Find where the given text appears and provide that cell's center as [X, Y] coordinate. 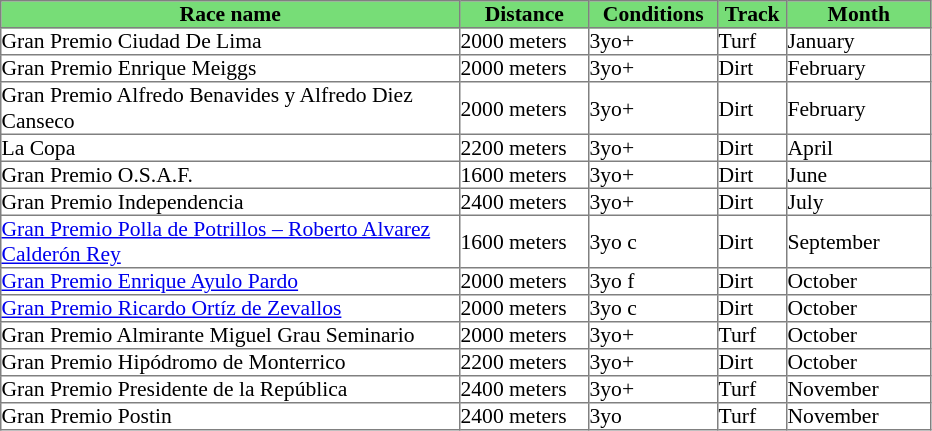
Gran Premio Hipódromo de Monterrico [230, 362]
Gran Premio O.S.A.F. [230, 174]
Gran Premio Polla de Potrillos – Roberto Alvarez Calderón Rey [230, 241]
Gran Premio Alfredo Benavides y Alfredo Diez Canseco [230, 108]
April [859, 148]
September [859, 241]
Gran Premio Ciudad De Lima [230, 42]
Month [859, 14]
Gran Premio Enrique Ayulo Pardo [230, 282]
Gran Premio Postin [230, 416]
January [859, 42]
Race name [230, 14]
Gran Premio Ricardo Ortíz de Zevallos [230, 308]
Gran Premio Independencia [230, 202]
June [859, 174]
Distance [524, 14]
Gran Premio Presidente de la República [230, 390]
Conditions [654, 14]
Gran Premio Almirante Miguel Grau Seminario [230, 336]
3yo f [654, 282]
La Copa [230, 148]
Track [752, 14]
July [859, 202]
3yo [654, 416]
Gran Premio Enrique Meiggs [230, 68]
